Capture the cell that displays the provided text and extract its (X, Y) central coordinate. 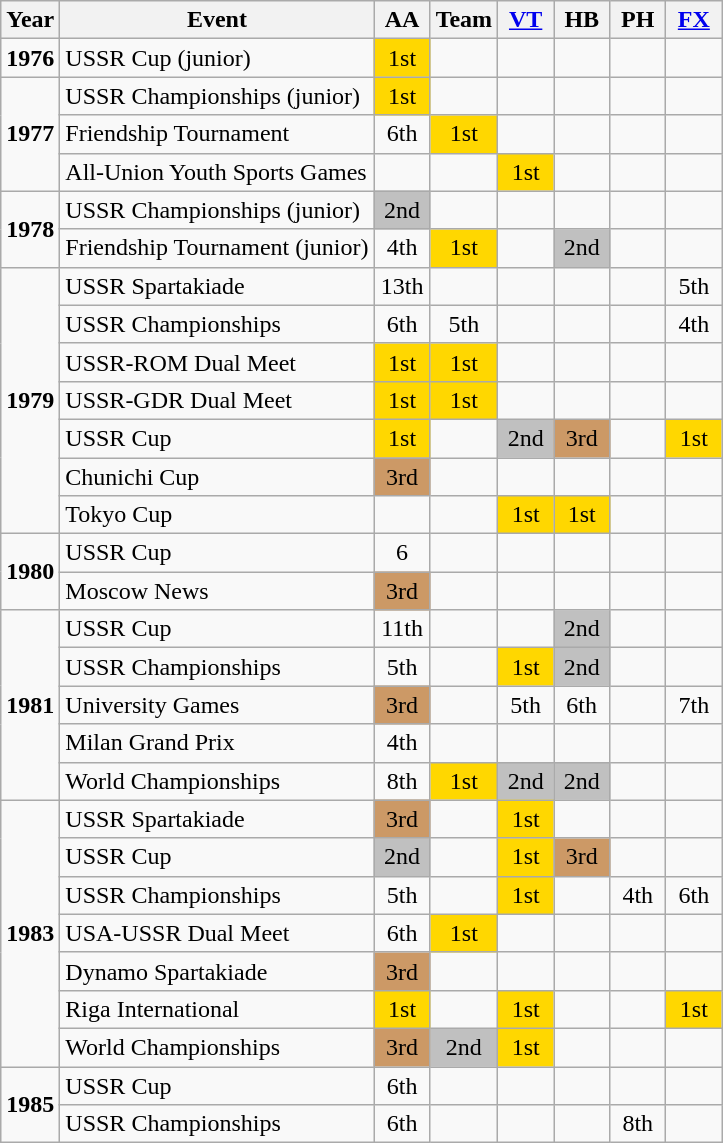
Milan Grand Prix (217, 743)
USSR-GDR Dual Meet (217, 400)
AA (402, 20)
1981 (30, 705)
6 (402, 553)
Event (217, 20)
Chunichi Cup (217, 477)
Team (464, 20)
Moscow News (217, 591)
USSR Cup (junior) (217, 58)
13th (402, 286)
1983 (30, 933)
7th (694, 705)
1978 (30, 229)
VT (526, 20)
All-Union Youth Sports Games (217, 172)
Riga International (217, 1009)
USA-USSR Dual Meet (217, 933)
1980 (30, 572)
University Games (217, 705)
1977 (30, 134)
Tokyo Cup (217, 515)
USSR-ROM Dual Meet (217, 362)
1976 (30, 58)
Year (30, 20)
1985 (30, 1104)
PH (638, 20)
Friendship Tournament (junior) (217, 248)
1979 (30, 400)
FX (694, 20)
Dynamo Spartakiade (217, 971)
HB (582, 20)
11th (402, 629)
Friendship Tournament (217, 134)
